Find where the given text appears and provide that cell's center as [x, y] coordinate. 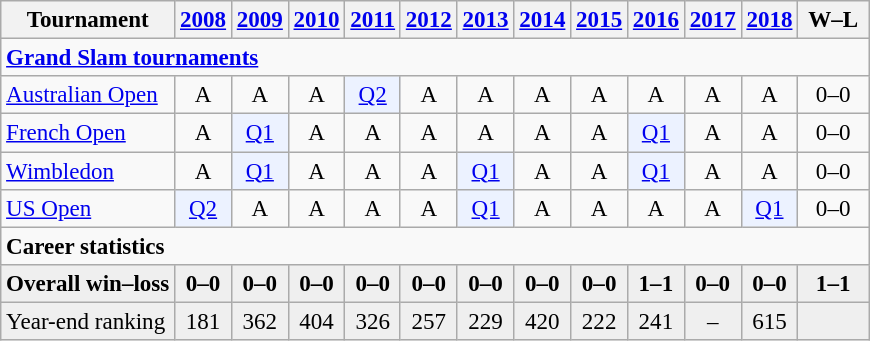
2010 [316, 20]
2016 [656, 20]
W–L [834, 20]
2011 [373, 20]
Year-end ranking [88, 322]
Tournament [88, 20]
Australian Open [88, 95]
404 [316, 322]
326 [373, 322]
2015 [600, 20]
420 [542, 322]
2008 [204, 20]
241 [656, 322]
362 [260, 322]
Wimbledon [88, 171]
2009 [260, 20]
2017 [712, 20]
2012 [428, 20]
Career statistics [435, 246]
222 [600, 322]
Overall win–loss [88, 284]
229 [486, 322]
2018 [770, 20]
181 [204, 322]
– [712, 322]
Grand Slam tournaments [435, 58]
2014 [542, 20]
615 [770, 322]
French Open [88, 133]
US Open [88, 209]
2013 [486, 20]
257 [428, 322]
